Pinpoint the cell where the given text exists, returning its (X, Y) midpoint coordinate. 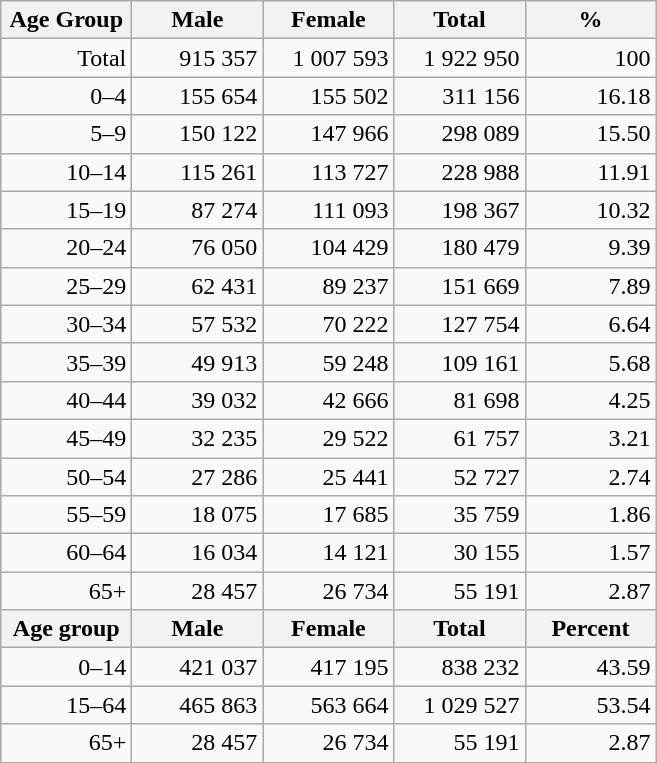
15–19 (66, 210)
59 248 (328, 362)
60–64 (66, 553)
87 274 (198, 210)
10–14 (66, 172)
1.57 (590, 553)
180 479 (460, 248)
6.64 (590, 324)
115 261 (198, 172)
311 156 (460, 96)
49 913 (198, 362)
147 966 (328, 134)
62 431 (198, 286)
1 029 527 (460, 705)
298 089 (460, 134)
14 121 (328, 553)
3.21 (590, 438)
25 441 (328, 477)
16 034 (198, 553)
89 237 (328, 286)
15–64 (66, 705)
61 757 (460, 438)
7.89 (590, 286)
915 357 (198, 58)
70 222 (328, 324)
35–39 (66, 362)
421 037 (198, 667)
30–34 (66, 324)
39 032 (198, 400)
30 155 (460, 553)
17 685 (328, 515)
151 669 (460, 286)
417 195 (328, 667)
4.25 (590, 400)
228 988 (460, 172)
111 093 (328, 210)
27 286 (198, 477)
0–4 (66, 96)
5–9 (66, 134)
52 727 (460, 477)
465 863 (198, 705)
50–54 (66, 477)
40–44 (66, 400)
1 007 593 (328, 58)
81 698 (460, 400)
109 161 (460, 362)
127 754 (460, 324)
10.32 (590, 210)
55–59 (66, 515)
9.39 (590, 248)
0–14 (66, 667)
Percent (590, 629)
1 922 950 (460, 58)
76 050 (198, 248)
42 666 (328, 400)
11.91 (590, 172)
45–49 (66, 438)
5.68 (590, 362)
198 367 (460, 210)
53.54 (590, 705)
20–24 (66, 248)
35 759 (460, 515)
16.18 (590, 96)
15.50 (590, 134)
29 522 (328, 438)
104 429 (328, 248)
% (590, 20)
100 (590, 58)
57 532 (198, 324)
2.74 (590, 477)
43.59 (590, 667)
1.86 (590, 515)
32 235 (198, 438)
563 664 (328, 705)
155 502 (328, 96)
25–29 (66, 286)
Age Group (66, 20)
18 075 (198, 515)
113 727 (328, 172)
Age group (66, 629)
155 654 (198, 96)
150 122 (198, 134)
838 232 (460, 667)
